Return (X, Y) of the center of cell containing provided text 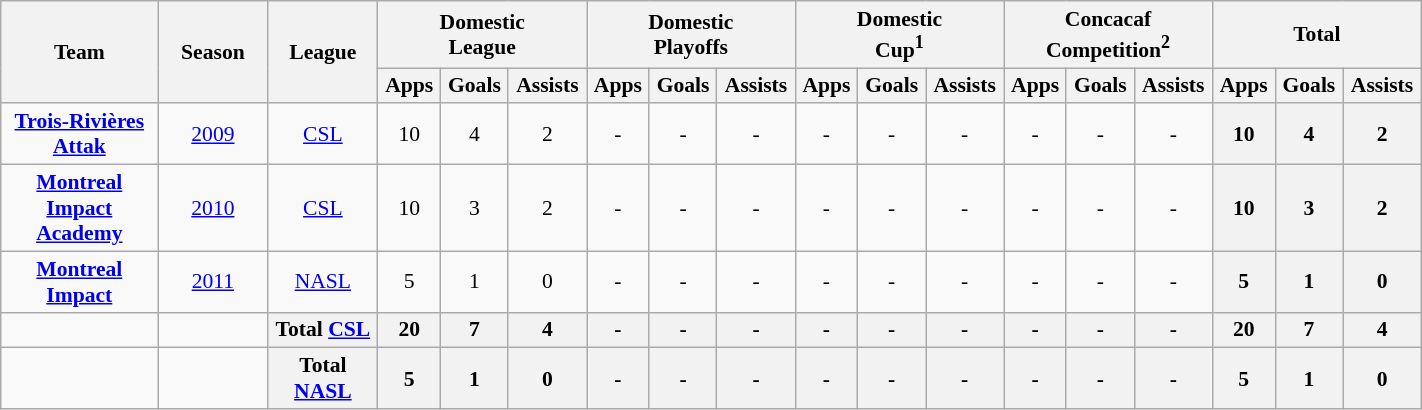
ConcacafCompetition2 (1108, 34)
Trois-Rivières Attak (80, 134)
2011 (213, 282)
Montreal Impact (80, 282)
Total CSL (323, 330)
Montreal Impact Academy (80, 208)
Total NASL (323, 378)
2009 (213, 134)
NASL (323, 282)
League (323, 52)
Total (1316, 34)
Season (213, 52)
DomesticCup1 (900, 34)
Team (80, 52)
DomesticPlayoffs (690, 34)
2010 (213, 208)
DomesticLeague (482, 34)
